Extract the [X, Y] coordinate from the center of the cell holding the provided text.  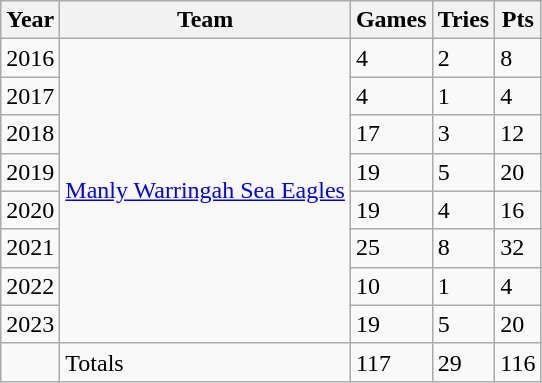
Totals [206, 362]
2019 [30, 172]
2021 [30, 248]
2022 [30, 286]
2020 [30, 210]
2018 [30, 134]
32 [518, 248]
117 [391, 362]
Tries [464, 20]
16 [518, 210]
Games [391, 20]
17 [391, 134]
Manly Warringah Sea Eagles [206, 191]
2016 [30, 58]
2 [464, 58]
Team [206, 20]
2023 [30, 324]
Pts [518, 20]
2017 [30, 96]
25 [391, 248]
3 [464, 134]
116 [518, 362]
10 [391, 286]
Year [30, 20]
29 [464, 362]
12 [518, 134]
